Identify which cell holds the provided text, then report its [x, y] central coordinate. 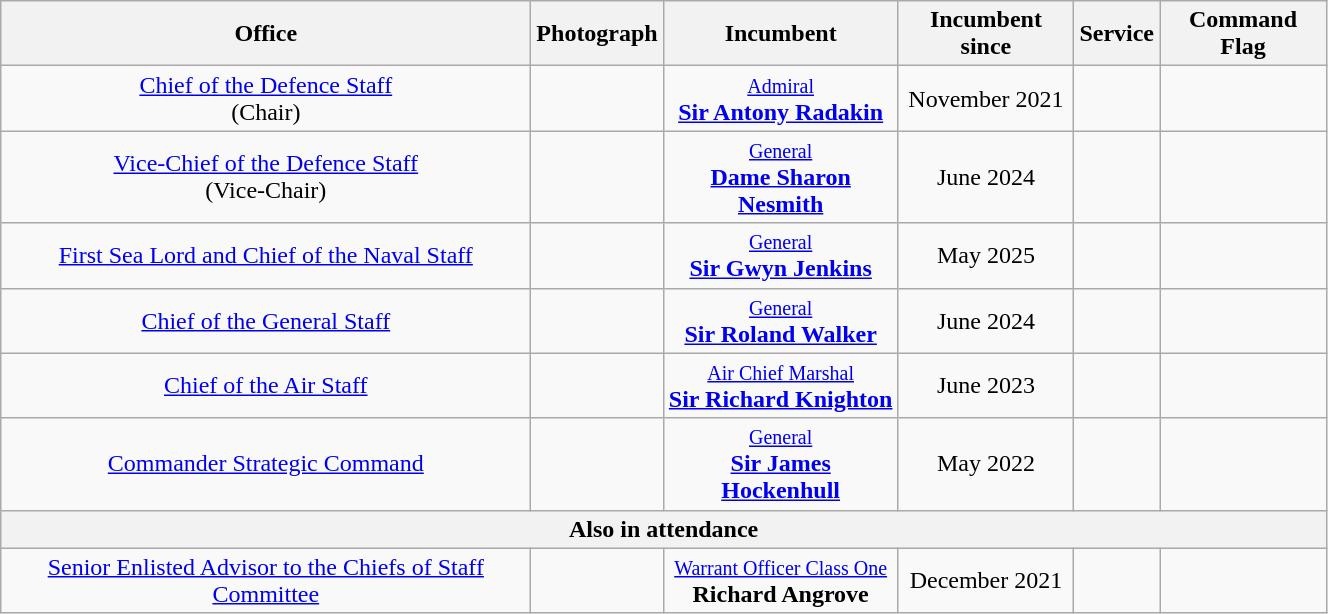
Senior Enlisted Advisor to the Chiefs of Staff Committee [266, 580]
Also in attendance [664, 529]
AdmiralSir Antony Radakin [780, 98]
June 2023 [986, 386]
Office [266, 34]
Incumbent since [986, 34]
First Sea Lord and Chief of the Naval Staff [266, 256]
GeneralSir James Hockenhull [780, 464]
Air Chief MarshalSir Richard Knighton [780, 386]
December 2021 [986, 580]
GeneralSir Gwyn Jenkins [780, 256]
Chief of the Defence Staff(Chair) [266, 98]
Photograph [597, 34]
May 2022 [986, 464]
Commander Strategic Command [266, 464]
Chief of the Air Staff [266, 386]
GeneralDame Sharon Nesmith [780, 177]
GeneralSir Roland Walker [780, 320]
Chief of the General Staff [266, 320]
Vice-Chief of the Defence Staff(Vice-Chair) [266, 177]
Service [1117, 34]
May 2025 [986, 256]
Command Flag [1244, 34]
November 2021 [986, 98]
Incumbent [780, 34]
Warrant Officer Class OneRichard Angrove [780, 580]
